Output the (X, Y) coordinate of the center of the cell containing the given text.  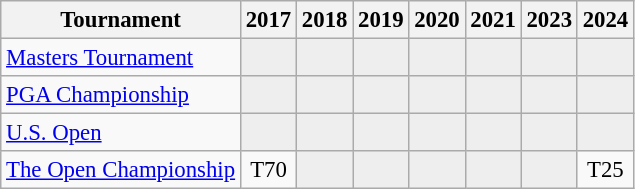
2023 (549, 20)
Masters Tournament (121, 58)
The Open Championship (121, 170)
2021 (493, 20)
2024 (605, 20)
T70 (268, 170)
2020 (437, 20)
2018 (325, 20)
2017 (268, 20)
PGA Championship (121, 95)
U.S. Open (121, 133)
Tournament (121, 20)
T25 (605, 170)
2019 (381, 20)
